Extract the [X, Y] coordinate from the center of the cell holding the provided text.  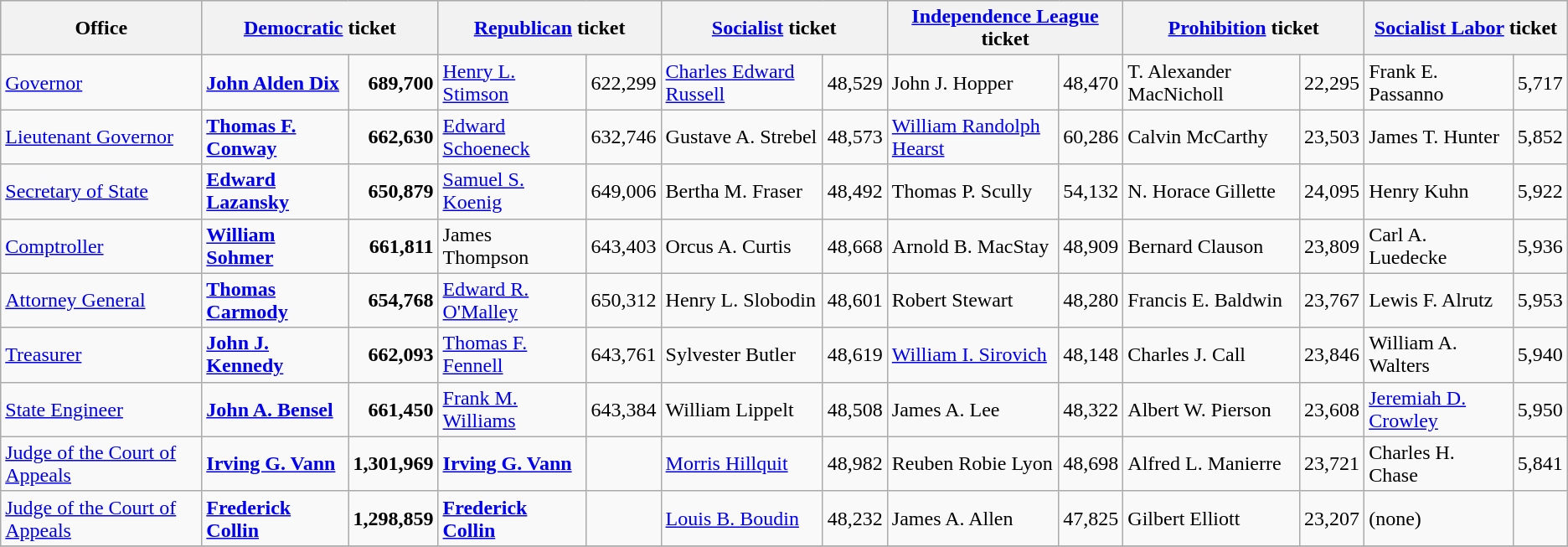
661,450 [394, 409]
Democratic ticket [320, 28]
Secretary of State [101, 191]
Thomas F. Fennell [513, 355]
23,809 [1332, 246]
Office [101, 28]
Samuel S. Koenig [513, 191]
Jeremiah D. Crowley [1439, 409]
5,936 [1540, 246]
48,619 [854, 355]
(none) [1439, 518]
48,470 [1091, 82]
650,879 [394, 191]
Orcus A. Curtis [742, 246]
60,286 [1091, 137]
Lieutenant Governor [101, 137]
5,841 [1540, 464]
48,492 [854, 191]
654,768 [394, 300]
Charles J. Call [1211, 355]
James Thompson [513, 246]
Prohibition ticket [1244, 28]
Edward Lazansky [275, 191]
643,403 [623, 246]
48,601 [854, 300]
William Randolph Hearst [972, 137]
John Alden Dix [275, 82]
5,922 [1540, 191]
Morris Hillquit [742, 464]
Thomas Carmody [275, 300]
5,950 [1540, 409]
Frank M. Williams [513, 409]
Lewis F. Alrutz [1439, 300]
622,299 [623, 82]
State Engineer [101, 409]
650,312 [623, 300]
Henry L. Slobodin [742, 300]
Gilbert Elliott [1211, 518]
47,825 [1091, 518]
22,295 [1332, 82]
23,721 [1332, 464]
John J. Kennedy [275, 355]
662,093 [394, 355]
48,698 [1091, 464]
662,630 [394, 137]
Bernard Clauson [1211, 246]
48,909 [1091, 246]
48,322 [1091, 409]
Charles H. Chase [1439, 464]
James A. Lee [972, 409]
23,846 [1332, 355]
Henry Kuhn [1439, 191]
632,746 [623, 137]
Thomas P. Scully [972, 191]
Frank E. Passanno [1439, 82]
Edward Schoeneck [513, 137]
Carl A. Luedecke [1439, 246]
48,280 [1091, 300]
Sylvester Butler [742, 355]
689,700 [394, 82]
1,298,859 [394, 518]
5,852 [1540, 137]
649,006 [623, 191]
Charles Edward Russell [742, 82]
661,811 [394, 246]
Henry L. Stimson [513, 82]
Edward R. O'Malley [513, 300]
23,767 [1332, 300]
Socialist Labor ticket [1466, 28]
William A. Walters [1439, 355]
Reuben Robie Lyon [972, 464]
Robert Stewart [972, 300]
John J. Hopper [972, 82]
1,301,969 [394, 464]
5,953 [1540, 300]
5,717 [1540, 82]
William Lippelt [742, 409]
48,573 [854, 137]
24,095 [1332, 191]
54,132 [1091, 191]
48,232 [854, 518]
Alfred L. Manierre [1211, 464]
Governor [101, 82]
23,503 [1332, 137]
643,761 [623, 355]
Gustave A. Strebel [742, 137]
5,940 [1540, 355]
Bertha M. Fraser [742, 191]
N. Horace Gillette [1211, 191]
William Sohmer [275, 246]
T. Alexander MacNicholl [1211, 82]
Attorney General [101, 300]
Arnold B. MacStay [972, 246]
Louis B. Boudin [742, 518]
48,148 [1091, 355]
23,207 [1332, 518]
Francis E. Baldwin [1211, 300]
23,608 [1332, 409]
48,529 [854, 82]
48,982 [854, 464]
John A. Bensel [275, 409]
James T. Hunter [1439, 137]
William I. Sirovich [972, 355]
Albert W. Pierson [1211, 409]
Independence League ticket [1005, 28]
James A. Allen [972, 518]
Comptroller [101, 246]
48,668 [854, 246]
Treasurer [101, 355]
Thomas F. Conway [275, 137]
48,508 [854, 409]
Republican ticket [549, 28]
Calvin McCarthy [1211, 137]
643,384 [623, 409]
Socialist ticket [774, 28]
